From the cell containing the given text, extract its center point as [x, y] coordinate. 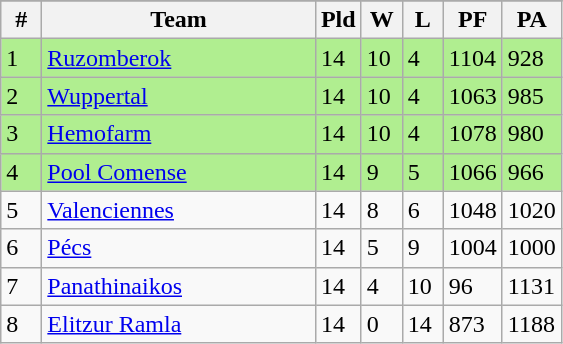
1131 [532, 286]
L [422, 20]
1020 [532, 210]
Pld [338, 20]
2 [22, 96]
Pool Comense [179, 172]
1066 [472, 172]
1004 [472, 248]
PA [532, 20]
1063 [472, 96]
# [22, 20]
Team [179, 20]
3 [22, 134]
1048 [472, 210]
928 [532, 58]
Pécs [179, 248]
0 [382, 324]
1000 [532, 248]
Ruzomberok [179, 58]
966 [532, 172]
96 [472, 286]
W [382, 20]
Valenciennes [179, 210]
980 [532, 134]
985 [532, 96]
Panathinaikos [179, 286]
Wuppertal [179, 96]
873 [472, 324]
Elitzur Ramla [179, 324]
1078 [472, 134]
Hemofarm [179, 134]
1104 [472, 58]
PF [472, 20]
7 [22, 286]
1188 [532, 324]
1 [22, 58]
